For the text-containing cell, return its midpoint in (X, Y) coordinate format. 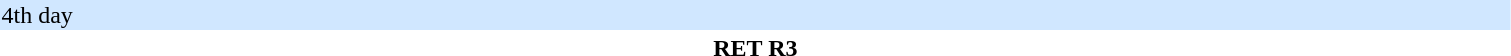
4th day (756, 15)
